Return [x, y] of the center of cell containing provided text 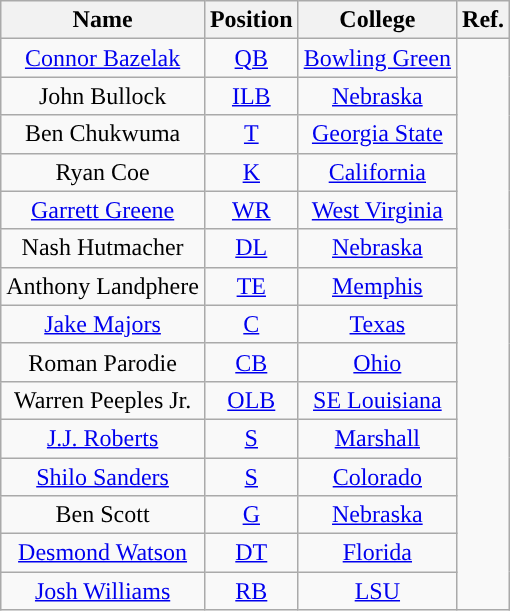
ILB [251, 96]
Warren Peeples Jr. [103, 400]
Marshall [377, 438]
SE Louisiana [377, 400]
Ref. [484, 20]
Shilo Sanders [103, 477]
West Virginia [377, 210]
Desmond Watson [103, 553]
Bowling Green [377, 58]
College [377, 20]
Georgia State [377, 134]
WR [251, 210]
C [251, 324]
Ben Scott [103, 515]
Jake Majors [103, 324]
LSU [377, 591]
Roman Parodie [103, 362]
California [377, 172]
OLB [251, 400]
Nash Hutmacher [103, 248]
Josh Williams [103, 591]
Garrett Greene [103, 210]
DT [251, 553]
Texas [377, 324]
CB [251, 362]
Ryan Coe [103, 172]
Ben Chukwuma [103, 134]
Position [251, 20]
Memphis [377, 286]
J.J. Roberts [103, 438]
RB [251, 591]
Anthony Landphere [103, 286]
Colorado [377, 477]
T [251, 134]
Connor Bazelak [103, 58]
K [251, 172]
DL [251, 248]
Name [103, 20]
Ohio [377, 362]
Florida [377, 553]
G [251, 515]
QB [251, 58]
TE [251, 286]
John Bullock [103, 96]
